From the cell containing the given text, extract its center point as (X, Y) coordinate. 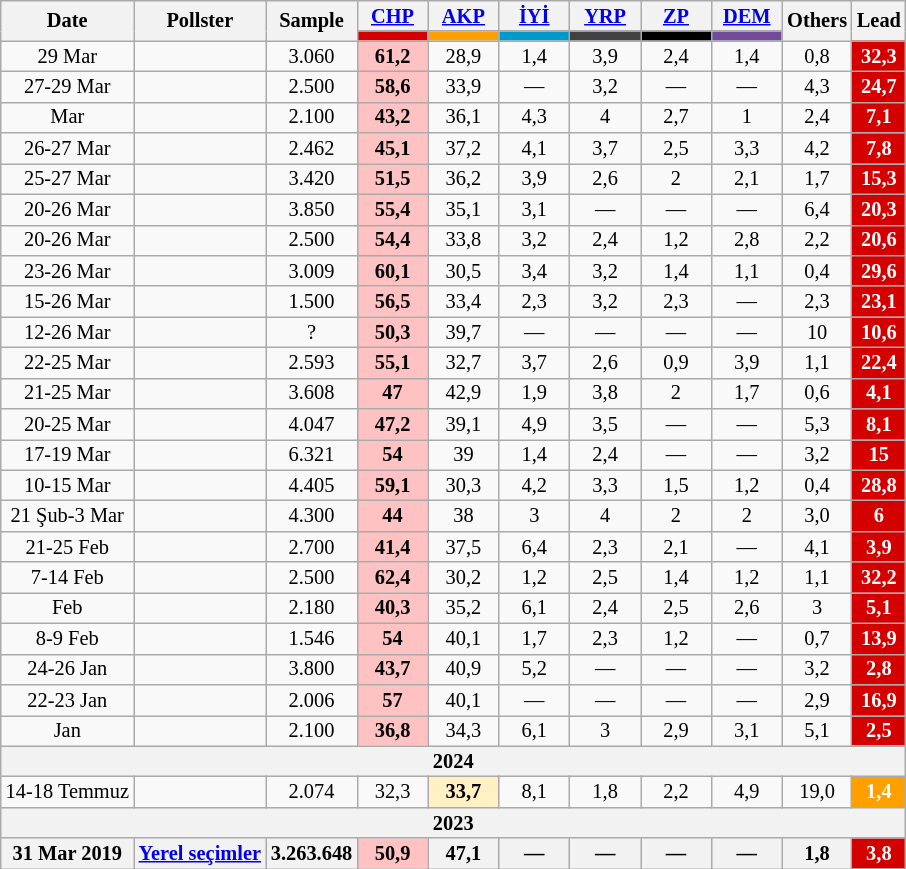
3.420 (312, 178)
Yerel seçimler (200, 854)
15-26 Mar (68, 302)
43,2 (392, 118)
55,4 (392, 210)
33,7 (464, 792)
23,1 (879, 302)
24-26 Jan (68, 670)
8-9 Feb (68, 638)
1 (746, 118)
0,6 (817, 394)
CHP (392, 16)
23-26 Mar (68, 270)
43,7 (392, 670)
Jan (68, 730)
55,1 (392, 362)
4.047 (312, 424)
7,8 (879, 148)
30,5 (464, 270)
56,5 (392, 302)
61,2 (392, 56)
51,5 (392, 178)
35,2 (464, 608)
17-19 Mar (68, 454)
1.546 (312, 638)
0,9 (676, 362)
5,3 (817, 424)
6 (879, 516)
14-18 Temmuz (68, 792)
20,6 (879, 240)
Lead (879, 20)
58,6 (392, 86)
42,9 (464, 394)
13,9 (879, 638)
20-25 Mar (68, 424)
22-25 Mar (68, 362)
47,2 (392, 424)
6.321 (312, 454)
AKP (464, 16)
54,4 (392, 240)
19,0 (817, 792)
Mar (68, 118)
24,7 (879, 86)
2.462 (312, 148)
3.800 (312, 670)
28,9 (464, 56)
62,4 (392, 578)
3,5 (606, 424)
3,4 (534, 270)
22-23 Jan (68, 700)
41,4 (392, 546)
21-25 Mar (68, 394)
40,9 (464, 670)
İYİ (534, 16)
39,7 (464, 332)
50,9 (392, 854)
47 (392, 394)
2023 (454, 822)
32,2 (879, 578)
2,7 (676, 118)
10,6 (879, 332)
60,1 (392, 270)
3.850 (312, 210)
5,2 (534, 670)
2024 (454, 762)
2.593 (312, 362)
39,1 (464, 424)
35,1 (464, 210)
25-27 Mar (68, 178)
39 (464, 454)
1,9 (534, 394)
45,1 (392, 148)
ZP (676, 16)
27-29 Mar (68, 86)
44 (392, 516)
29,6 (879, 270)
3.060 (312, 56)
4.300 (312, 516)
36,2 (464, 178)
1.500 (312, 302)
47,1 (464, 854)
3.608 (312, 394)
22,4 (879, 362)
31 Mar 2019 (68, 854)
33,8 (464, 240)
59,1 (392, 486)
2.006 (312, 700)
16,9 (879, 700)
Feb (68, 608)
2.700 (312, 546)
34,3 (464, 730)
36,1 (464, 118)
DEM (746, 16)
28,8 (879, 486)
YRP (606, 16)
2.074 (312, 792)
7-14 Feb (68, 578)
Date (68, 20)
3.009 (312, 270)
15 (879, 454)
37,5 (464, 546)
4.405 (312, 486)
40,3 (392, 608)
36,8 (392, 730)
7,1 (879, 118)
21-25 Feb (68, 546)
3.263.648 (312, 854)
3,0 (817, 516)
12-26 Mar (68, 332)
30,3 (464, 486)
26-27 Mar (68, 148)
37,2 (464, 148)
21 Şub-3 Mar (68, 516)
20,3 (879, 210)
? (312, 332)
38 (464, 516)
0,7 (817, 638)
57 (392, 700)
Pollster (200, 20)
2.180 (312, 608)
15,3 (879, 178)
30,2 (464, 578)
10 (817, 332)
33,4 (464, 302)
Sample (312, 20)
32,7 (464, 362)
50,3 (392, 332)
29 Mar (68, 56)
0,8 (817, 56)
10-15 Mar (68, 486)
1,5 (676, 486)
Others (817, 20)
33,9 (464, 86)
